Locate the cell with the specified text and output its [X, Y] center coordinate. 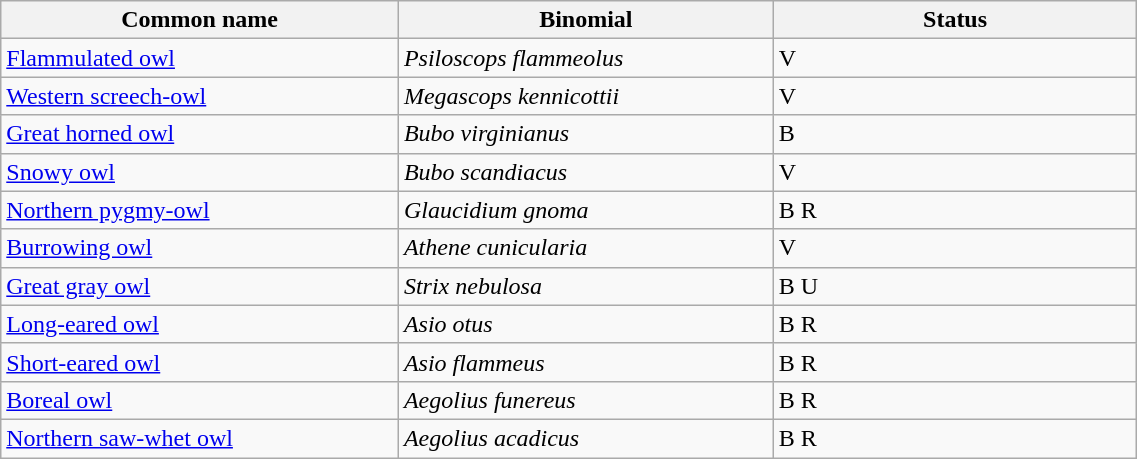
Athene cunicularia [586, 248]
Western screech-owl [200, 96]
Strix nebulosa [586, 286]
Aegolius acadicus [586, 438]
Megascops kennicottii [586, 96]
Glaucidium gnoma [586, 210]
Burrowing owl [200, 248]
Snowy owl [200, 172]
Great gray owl [200, 286]
Bubo virginianus [586, 134]
Psiloscops flammeolus [586, 58]
Asio otus [586, 324]
Great horned owl [200, 134]
Boreal owl [200, 400]
Northern pygmy-owl [200, 210]
Status [955, 20]
Bubo scandiacus [586, 172]
Binomial [586, 20]
B U [955, 286]
Asio flammeus [586, 362]
Northern saw-whet owl [200, 438]
Short-eared owl [200, 362]
Flammulated owl [200, 58]
Aegolius funereus [586, 400]
Long-eared owl [200, 324]
B [955, 134]
Common name [200, 20]
